Find where the given text appears and provide that cell's center as [X, Y] coordinate. 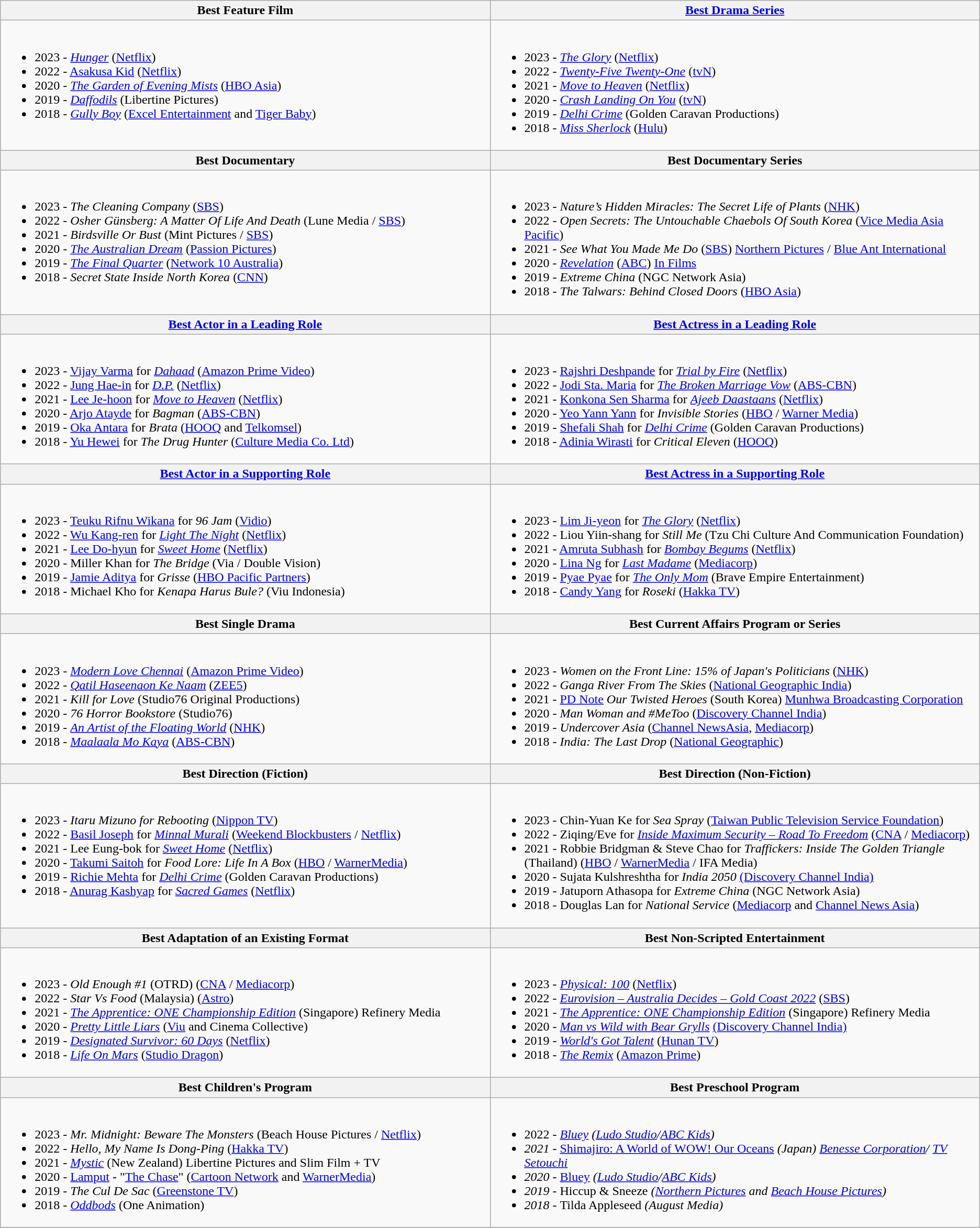
Best Single Drama [245, 624]
Best Documentary [245, 160]
Best Drama Series [735, 10]
Best Preschool Program [735, 1088]
Best Actress in a Leading Role [735, 324]
Best Actor in a Leading Role [245, 324]
Best Children's Program [245, 1088]
Best Documentary Series [735, 160]
Best Actor in a Supporting Role [245, 474]
Best Feature Film [245, 10]
Best Actress in a Supporting Role [735, 474]
Best Adaptation of an Existing Format [245, 938]
Best Direction (Fiction) [245, 773]
Best Current Affairs Program or Series [735, 624]
Best Non-Scripted Entertainment [735, 938]
Best Direction (Non-Fiction) [735, 773]
